Provide the [x, y] coordinate of the cell's center where the given text is located.  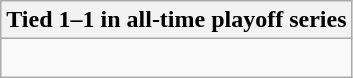
Tied 1–1 in all-time playoff series [176, 20]
